Determine the (X, Y) coordinate at the center of the cell enclosing the given text.  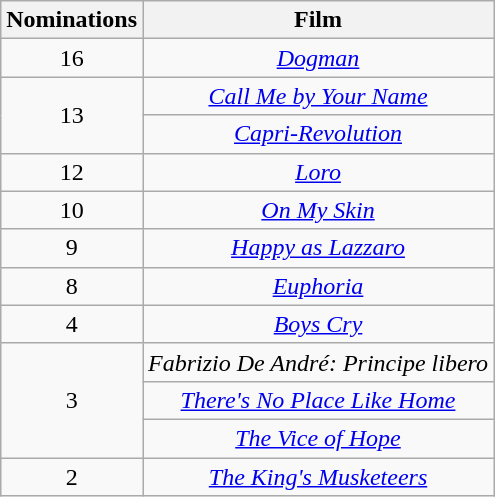
Boys Cry (318, 324)
2 (72, 477)
The King's Musketeers (318, 477)
Loro (318, 172)
Fabrizio De André: Principe libero (318, 362)
9 (72, 248)
Euphoria (318, 286)
16 (72, 58)
Nominations (72, 20)
12 (72, 172)
3 (72, 400)
8 (72, 286)
On My Skin (318, 210)
Film (318, 20)
There's No Place Like Home (318, 400)
Capri-Revolution (318, 134)
13 (72, 115)
10 (72, 210)
The Vice of Hope (318, 438)
4 (72, 324)
Call Me by Your Name (318, 96)
Happy as Lazzaro (318, 248)
Dogman (318, 58)
